Locate the cell with the specified text and output its (X, Y) center coordinate. 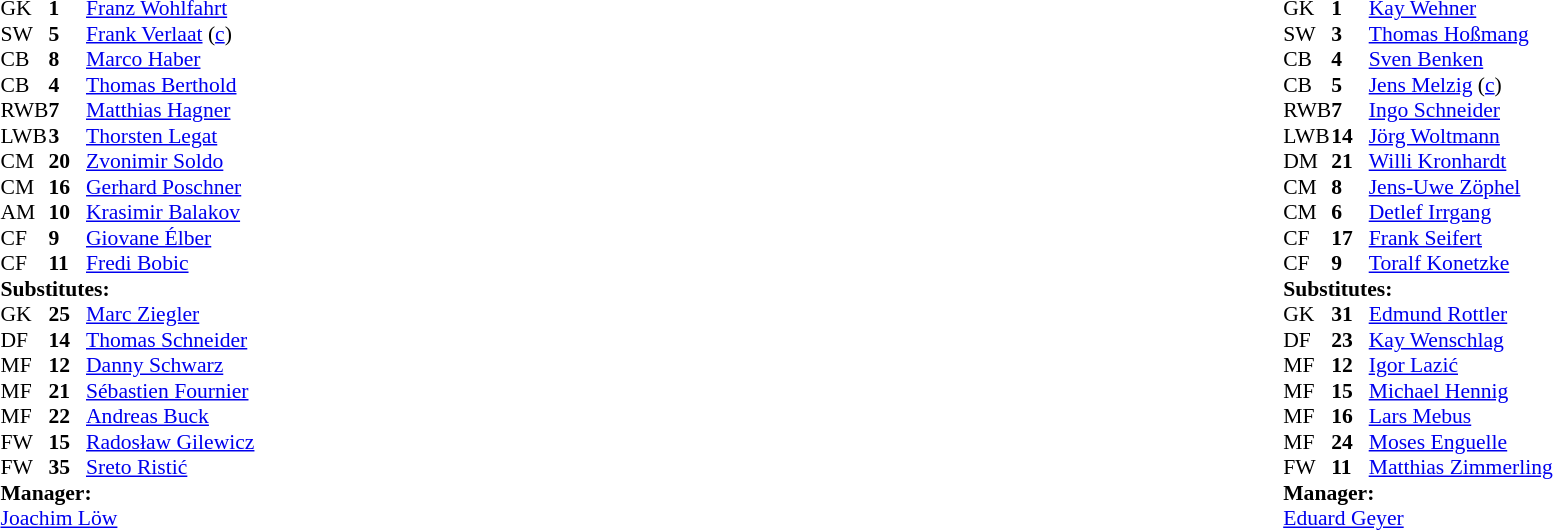
24 (1350, 442)
Sébastien Fournier (170, 391)
Thomas Schneider (170, 340)
Marco Haber (170, 59)
Igor Lazić (1461, 365)
6 (1350, 213)
Jörg Woltmann (1461, 136)
20 (67, 161)
Sreto Ristić (170, 467)
Frank Seifert (1461, 238)
17 (1350, 238)
Detlef Irrgang (1461, 213)
31 (1350, 315)
35 (67, 467)
10 (67, 213)
DM (1307, 161)
22 (67, 417)
Ingo Schneider (1461, 111)
Gerhard Poschner (170, 187)
Danny Schwarz (170, 365)
Edmund Rottler (1461, 315)
25 (67, 315)
Radosław Gilewicz (170, 442)
Matthias Zimmerling (1461, 467)
23 (1350, 340)
Giovane Élber (170, 238)
AM (24, 213)
Thomas Hoßmang (1461, 34)
Lars Mebus (1461, 417)
Jens Melzig (c) (1461, 85)
Andreas Buck (170, 417)
Michael Hennig (1461, 391)
Frank Verlaat (c) (170, 34)
Kay Wenschlag (1461, 340)
Moses Enguelle (1461, 442)
Thorsten Legat (170, 136)
Fredi Bobic (170, 263)
Matthias Hagner (170, 111)
Marc Ziegler (170, 315)
Willi Kronhardt (1461, 161)
Toralf Konetzke (1461, 263)
Thomas Berthold (170, 85)
Krasimir Balakov (170, 213)
Zvonimir Soldo (170, 161)
Sven Benken (1461, 59)
Jens-Uwe Zöphel (1461, 187)
